Locate the cell with the specified text and output its [x, y] center coordinate. 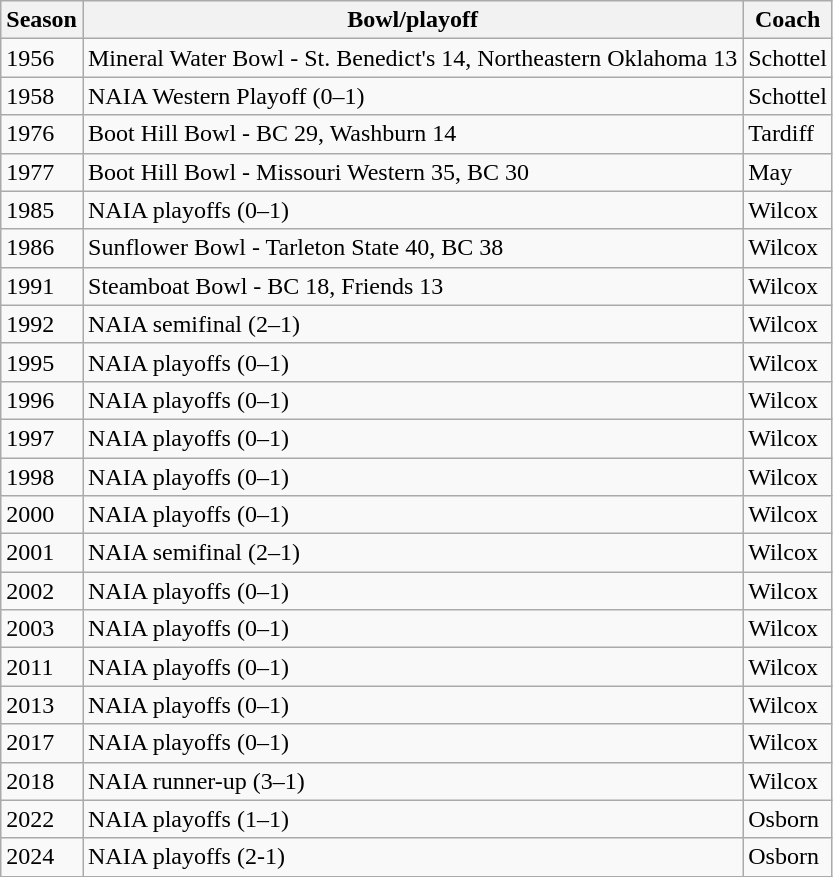
1976 [42, 134]
2013 [42, 705]
2018 [42, 781]
Steamboat Bowl - BC 18, Friends 13 [412, 286]
2003 [42, 629]
2017 [42, 743]
1996 [42, 400]
Coach [788, 20]
1986 [42, 248]
Bowl/playoff [412, 20]
2011 [42, 667]
NAIA Western Playoff (0–1) [412, 96]
NAIA runner-up (3–1) [412, 781]
May [788, 172]
2001 [42, 553]
1958 [42, 96]
Sunflower Bowl - Tarleton State 40, BC 38 [412, 248]
1991 [42, 286]
2002 [42, 591]
NAIA playoffs (2-1) [412, 857]
1977 [42, 172]
NAIA playoffs (1–1) [412, 819]
2022 [42, 819]
1998 [42, 477]
1995 [42, 362]
1997 [42, 438]
Boot Hill Bowl - Missouri Western 35, BC 30 [412, 172]
Mineral Water Bowl - St. Benedict's 14, Northeastern Oklahoma 13 [412, 58]
2000 [42, 515]
Season [42, 20]
Tardiff [788, 134]
1985 [42, 210]
2024 [42, 857]
1992 [42, 324]
Boot Hill Bowl - BC 29, Washburn 14 [412, 134]
1956 [42, 58]
